Scan for the cell matching the given text and deliver its (x, y) coordinate at center. 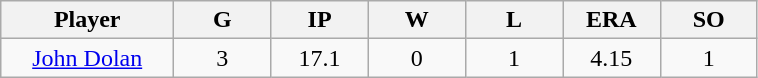
John Dolan (88, 58)
G (222, 20)
4.15 (612, 58)
IP (320, 20)
17.1 (320, 58)
W (416, 20)
0 (416, 58)
ERA (612, 20)
SO (708, 20)
Player (88, 20)
L (514, 20)
3 (222, 58)
